Detect which cell encompasses the target text, then output its (x, y) center coordinate. 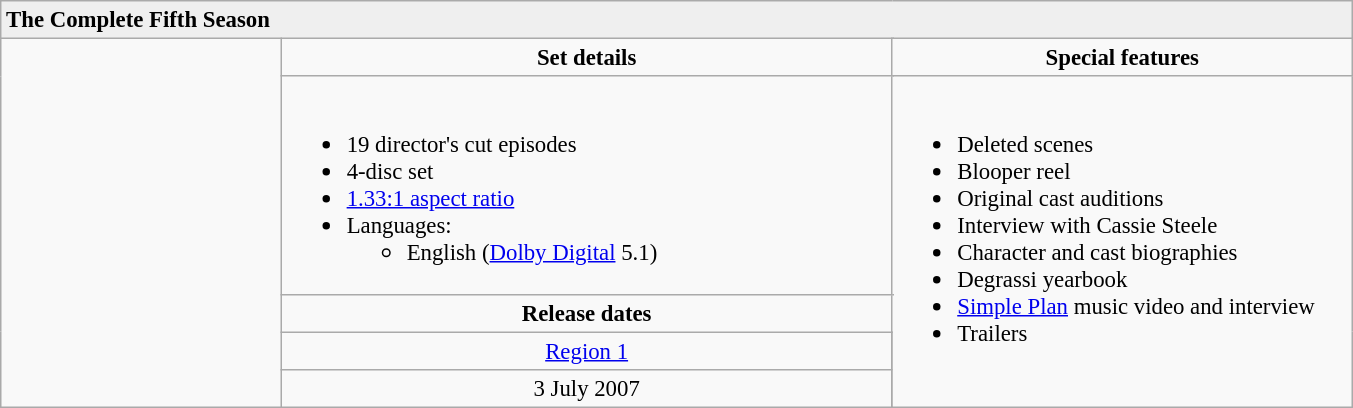
Region 1 (586, 351)
Special features (1122, 58)
3 July 2007 (586, 388)
Set details (586, 58)
The Complete Fifth Season (677, 20)
19 director's cut episodes4-disc set1.33:1 aspect ratioLanguages:English (Dolby Digital 5.1) (586, 185)
Release dates (586, 313)
